Output the (x, y) coordinate of the center of the cell containing the given text.  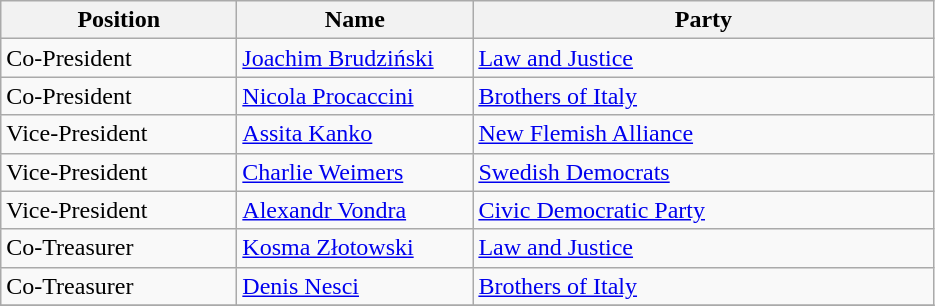
Name (355, 20)
Party (704, 20)
Civic Democratic Party (704, 210)
Alexandr Vondra (355, 210)
Position (119, 20)
Kosma Złotowski (355, 248)
Nicola Procaccini (355, 96)
Joachim Brudziński (355, 58)
Swedish Democrats (704, 172)
Assita Kanko (355, 134)
New Flemish Alliance (704, 134)
Charlie Weimers (355, 172)
Denis Nesci (355, 286)
